From the cell containing the given text, extract its center point as [x, y] coordinate. 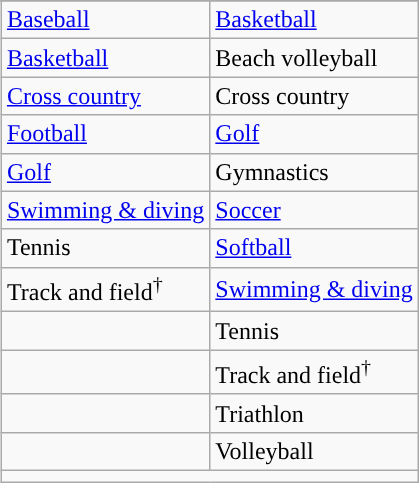
Baseball [105, 20]
Volleyball [314, 451]
Softball [314, 248]
Football [105, 134]
Soccer [314, 210]
Triathlon [314, 413]
Gymnastics [314, 172]
Beach volleyball [314, 58]
